Return (x, y) of the center of cell containing provided text 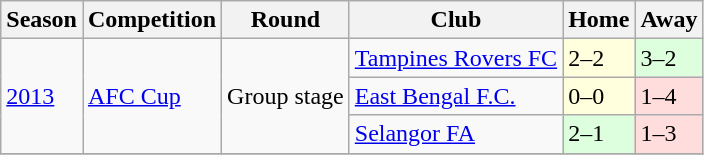
Club (456, 20)
East Bengal F.C. (456, 96)
2013 (42, 96)
2–1 (599, 134)
Round (286, 20)
1–3 (669, 134)
Home (599, 20)
Season (42, 20)
Selangor FA (456, 134)
AFC Cup (152, 96)
0–0 (599, 96)
3–2 (669, 58)
Away (669, 20)
1–4 (669, 96)
Tampines Rovers FC (456, 58)
Group stage (286, 96)
Competition (152, 20)
2–2 (599, 58)
